From the cell containing the given text, extract its center point as (X, Y) coordinate. 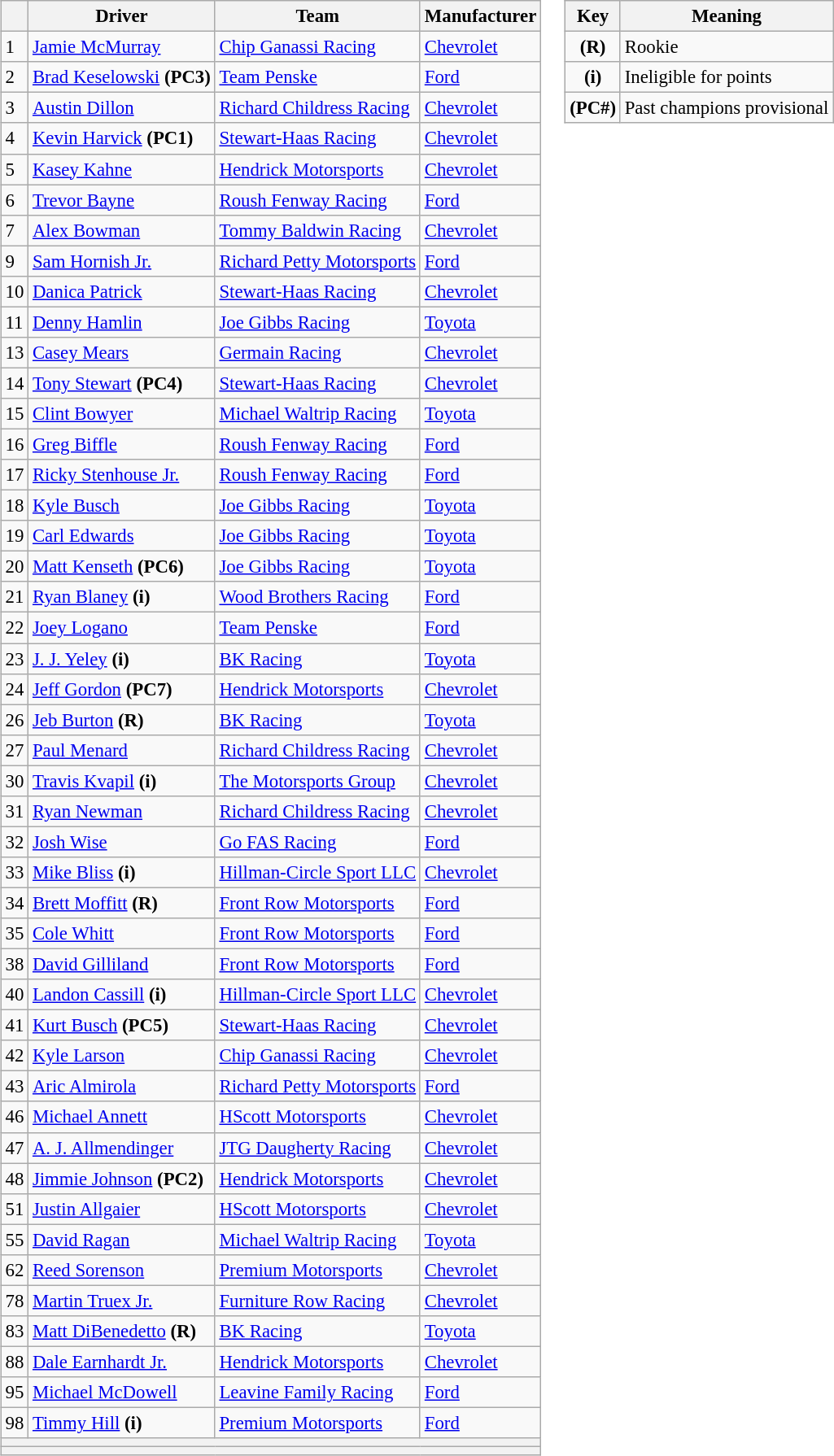
A. J. Allmendinger (122, 1148)
Brett Moffitt (R) (122, 903)
19 (15, 536)
Kurt Busch (PC5) (122, 1026)
4 (15, 138)
Kyle Busch (122, 506)
Michael McDowell (122, 1393)
Matt DiBenedetto (R) (122, 1332)
32 (15, 842)
98 (15, 1423)
Rookie (726, 47)
5 (15, 169)
Kyle Larson (122, 1056)
Germain Racing (317, 353)
38 (15, 964)
Travis Kvapil (i) (122, 781)
The Motorsports Group (317, 781)
13 (15, 353)
Ineligible for points (726, 77)
Ricky Stenhouse Jr. (122, 475)
Ryan Newman (122, 811)
Joey Logano (122, 628)
Alex Bowman (122, 230)
Danica Patrick (122, 291)
Landon Cassill (i) (122, 995)
16 (15, 444)
Key (593, 16)
Cole Whitt (122, 934)
Brad Keselowski (PC3) (122, 77)
Mike Bliss (i) (122, 873)
Tommy Baldwin Racing (317, 230)
26 (15, 720)
22 (15, 628)
47 (15, 1148)
17 (15, 475)
7 (15, 230)
62 (15, 1270)
Carl Edwards (122, 536)
21 (15, 597)
Past champions provisional (726, 108)
Tony Stewart (PC4) (122, 383)
Manufacturer (480, 16)
Driver (122, 16)
9 (15, 261)
88 (15, 1362)
15 (15, 414)
(R) (593, 47)
David Gilliland (122, 964)
Go FAS Racing (317, 842)
Jeb Burton (R) (122, 720)
83 (15, 1332)
78 (15, 1301)
Denny Hamlin (122, 322)
55 (15, 1240)
Matt Kenseth (PC6) (122, 567)
Paul Menard (122, 750)
27 (15, 750)
51 (15, 1209)
23 (15, 658)
Reed Sorenson (122, 1270)
Team (317, 16)
(PC#) (593, 108)
30 (15, 781)
Josh Wise (122, 842)
Martin Truex Jr. (122, 1301)
46 (15, 1117)
Kevin Harvick (PC1) (122, 138)
Jamie McMurray (122, 47)
JTG Daugherty Racing (317, 1148)
18 (15, 506)
Timmy Hill (i) (122, 1423)
43 (15, 1087)
11 (15, 322)
Aric Almirola (122, 1087)
J. J. Yeley (i) (122, 658)
Trevor Bayne (122, 200)
10 (15, 291)
Austin Dillon (122, 108)
Sam Hornish Jr. (122, 261)
40 (15, 995)
Furniture Row Racing (317, 1301)
41 (15, 1026)
1 (15, 47)
33 (15, 873)
David Ragan (122, 1240)
48 (15, 1179)
Casey Mears (122, 353)
34 (15, 903)
6 (15, 200)
31 (15, 811)
Greg Biffle (122, 444)
2 (15, 77)
Jimmie Johnson (PC2) (122, 1179)
Meaning (726, 16)
Wood Brothers Racing (317, 597)
95 (15, 1393)
Leavine Family Racing (317, 1393)
Jeff Gordon (PC7) (122, 689)
Michael Annett (122, 1117)
20 (15, 567)
(i) (593, 77)
24 (15, 689)
35 (15, 934)
Dale Earnhardt Jr. (122, 1362)
3 (15, 108)
Ryan Blaney (i) (122, 597)
Kasey Kahne (122, 169)
14 (15, 383)
42 (15, 1056)
Clint Bowyer (122, 414)
Justin Allgaier (122, 1209)
